Provide the [x, y] coordinate of the cell's center where the given text is located.  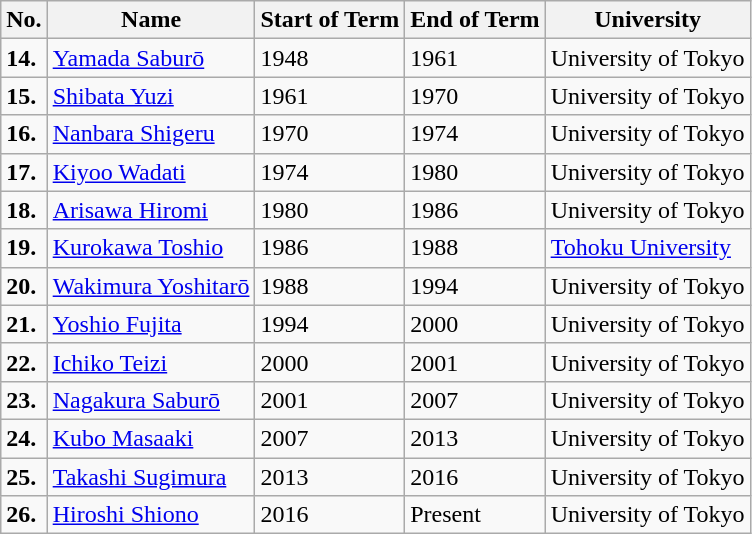
18. [24, 210]
24. [24, 438]
Arisawa Hiromi [151, 210]
Kiyoo Wadati [151, 172]
Ichiko Teizi [151, 362]
22. [24, 362]
End of Term [475, 20]
Start of Term [330, 20]
15. [24, 96]
Hiroshi Shiono [151, 515]
Tohoku University [648, 248]
25. [24, 477]
16. [24, 134]
17. [24, 172]
19. [24, 248]
Nanbara Shigeru [151, 134]
26. [24, 515]
Kurokawa Toshio [151, 248]
1948 [330, 58]
Wakimura Yoshitarō [151, 286]
14. [24, 58]
No. [24, 20]
Nagakura Saburō [151, 400]
Kubo Masaaki [151, 438]
Yoshio Fujita [151, 324]
Shibata Yuzi [151, 96]
Yamada Saburō [151, 58]
Name [151, 20]
University [648, 20]
Takashi Sugimura [151, 477]
23. [24, 400]
20. [24, 286]
21. [24, 324]
Present [475, 515]
